Capture the cell that displays the provided text and extract its (x, y) central coordinate. 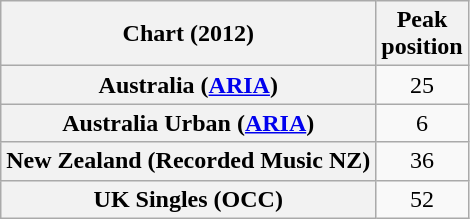
Australia Urban (ARIA) (188, 123)
52 (422, 199)
Chart (2012) (188, 34)
New Zealand (Recorded Music NZ) (188, 161)
Peakposition (422, 34)
25 (422, 85)
UK Singles (OCC) (188, 199)
36 (422, 161)
6 (422, 123)
Australia (ARIA) (188, 85)
